Determine the (x, y) coordinate at the center of the cell enclosing the given text.  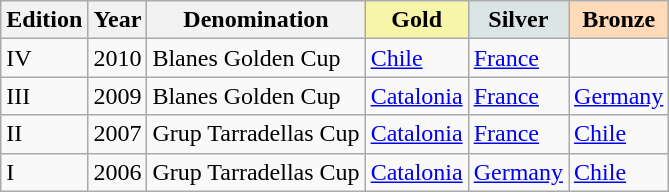
2010 (118, 58)
2009 (118, 96)
III (44, 96)
Edition (44, 20)
II (44, 134)
Gold (416, 20)
Silver (518, 20)
Bronze (619, 20)
Denomination (256, 20)
I (44, 172)
2006 (118, 172)
IV (44, 58)
Year (118, 20)
2007 (118, 134)
